Detect which cell encompasses the target text, then output its [x, y] center coordinate. 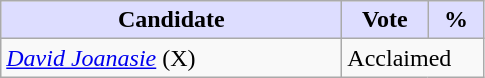
Vote [385, 20]
Candidate [172, 20]
David Joanasie (X) [172, 58]
% [456, 20]
Acclaimed [413, 58]
